Search for the cell housing the specified text and yield its [X, Y] center coordinate. 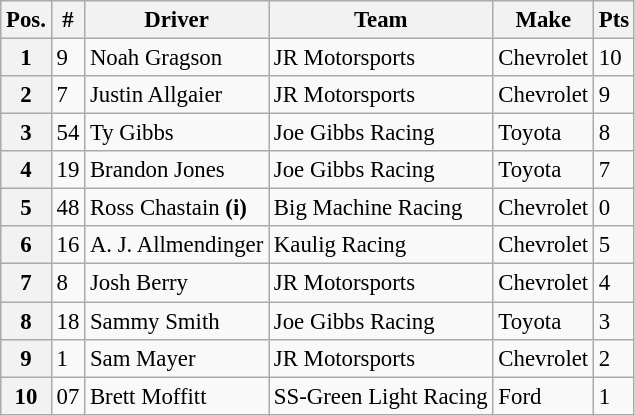
Kaulig Racing [381, 245]
6 [26, 245]
Big Machine Racing [381, 208]
Ty Gibbs [177, 133]
SS-Green Light Racing [381, 396]
A. J. Allmendinger [177, 245]
Justin Allgaier [177, 95]
0 [614, 208]
07 [68, 396]
48 [68, 208]
Sammy Smith [177, 321]
Ross Chastain (i) [177, 208]
18 [68, 321]
# [68, 20]
Josh Berry [177, 283]
Make [543, 20]
Sam Mayer [177, 358]
Driver [177, 20]
Brandon Jones [177, 170]
Brett Moffitt [177, 396]
Noah Gragson [177, 58]
19 [68, 170]
Team [381, 20]
54 [68, 133]
16 [68, 245]
Pos. [26, 20]
Pts [614, 20]
Ford [543, 396]
